Output the (X, Y) coordinate of the center of the cell containing the given text.  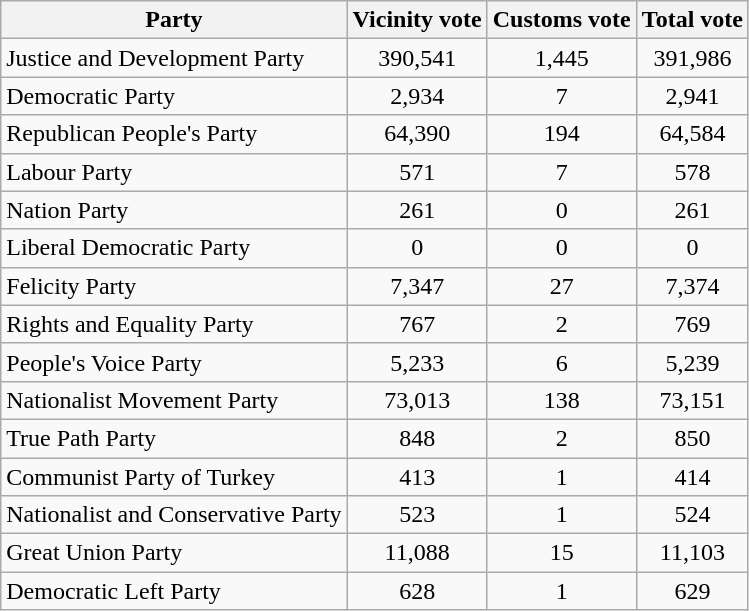
391,986 (692, 58)
628 (417, 591)
Felicity Party (174, 286)
27 (562, 286)
2,941 (692, 96)
7,347 (417, 286)
848 (417, 438)
11,088 (417, 553)
Nationalist and Conservative Party (174, 515)
Party (174, 20)
769 (692, 324)
73,013 (417, 400)
15 (562, 553)
Democratic Left Party (174, 591)
523 (417, 515)
Republican People's Party (174, 134)
Communist Party of Turkey (174, 477)
Labour Party (174, 172)
2,934 (417, 96)
Nation Party (174, 210)
524 (692, 515)
390,541 (417, 58)
Vicinity vote (417, 20)
6 (562, 362)
413 (417, 477)
138 (562, 400)
629 (692, 591)
1,445 (562, 58)
Total vote (692, 20)
5,233 (417, 362)
7,374 (692, 286)
Great Union Party (174, 553)
Nationalist Movement Party (174, 400)
Rights and Equality Party (174, 324)
194 (562, 134)
850 (692, 438)
5,239 (692, 362)
414 (692, 477)
571 (417, 172)
True Path Party (174, 438)
64,584 (692, 134)
73,151 (692, 400)
Democratic Party (174, 96)
Justice and Development Party (174, 58)
Customs vote (562, 20)
767 (417, 324)
64,390 (417, 134)
Liberal Democratic Party (174, 248)
11,103 (692, 553)
People's Voice Party (174, 362)
578 (692, 172)
